Extract the (x, y) coordinate from the center of the cell holding the provided text.  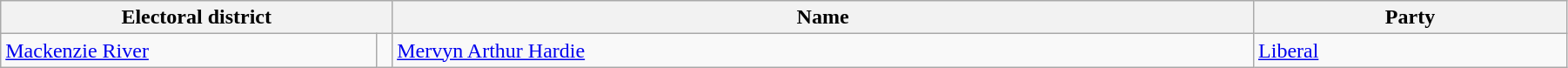
Mervyn Arthur Hardie (823, 51)
Electoral district (197, 17)
Liberal (1411, 51)
Mackenzie River (189, 51)
Name (823, 17)
Party (1411, 17)
